Detect which cell encompasses the target text, then output its (x, y) center coordinate. 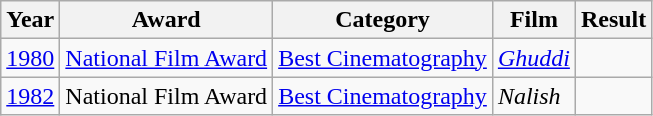
Nalish (534, 96)
Film (534, 20)
Result (613, 20)
Year (30, 20)
Award (166, 20)
1980 (30, 58)
1982 (30, 96)
Ghuddi (534, 58)
Category (383, 20)
